Output the (X, Y) coordinate of the center of the cell containing the given text.  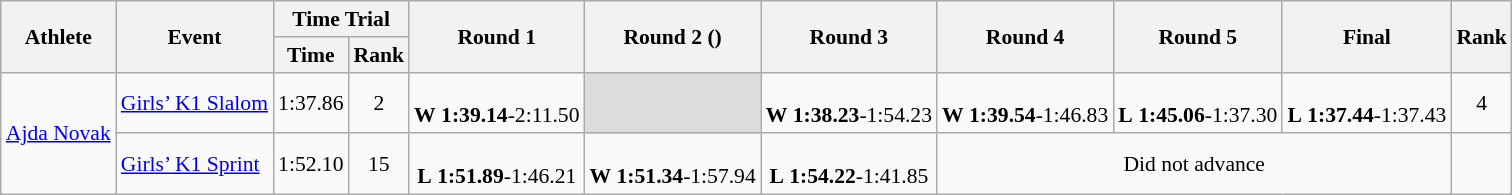
W 1:51.34-1:57.94 (673, 164)
Time (310, 55)
L 1:54.22-1:41.85 (849, 164)
Round 3 (849, 36)
Girls’ K1 Sprint (194, 164)
Girls’ K1 Slalom (194, 102)
15 (380, 164)
1:37.86 (310, 102)
L 1:45.06-1:37.30 (1198, 102)
Event (194, 36)
Final (1366, 36)
Round 1 (496, 36)
Round 4 (1025, 36)
1:52.10 (310, 164)
2 (380, 102)
L 1:51.89-1:46.21 (496, 164)
W 1:38.23-1:54.23 (849, 102)
4 (1482, 102)
W 1:39.54-1:46.83 (1025, 102)
W 1:39.14-2:11.50 (496, 102)
Time Trial (341, 19)
Athlete (58, 36)
Ajda Novak (58, 133)
Round 2 () (673, 36)
L 1:37.44-1:37.43 (1366, 102)
Did not advance (1194, 164)
Round 5 (1198, 36)
